Return [X, Y] of the center of cell containing provided text 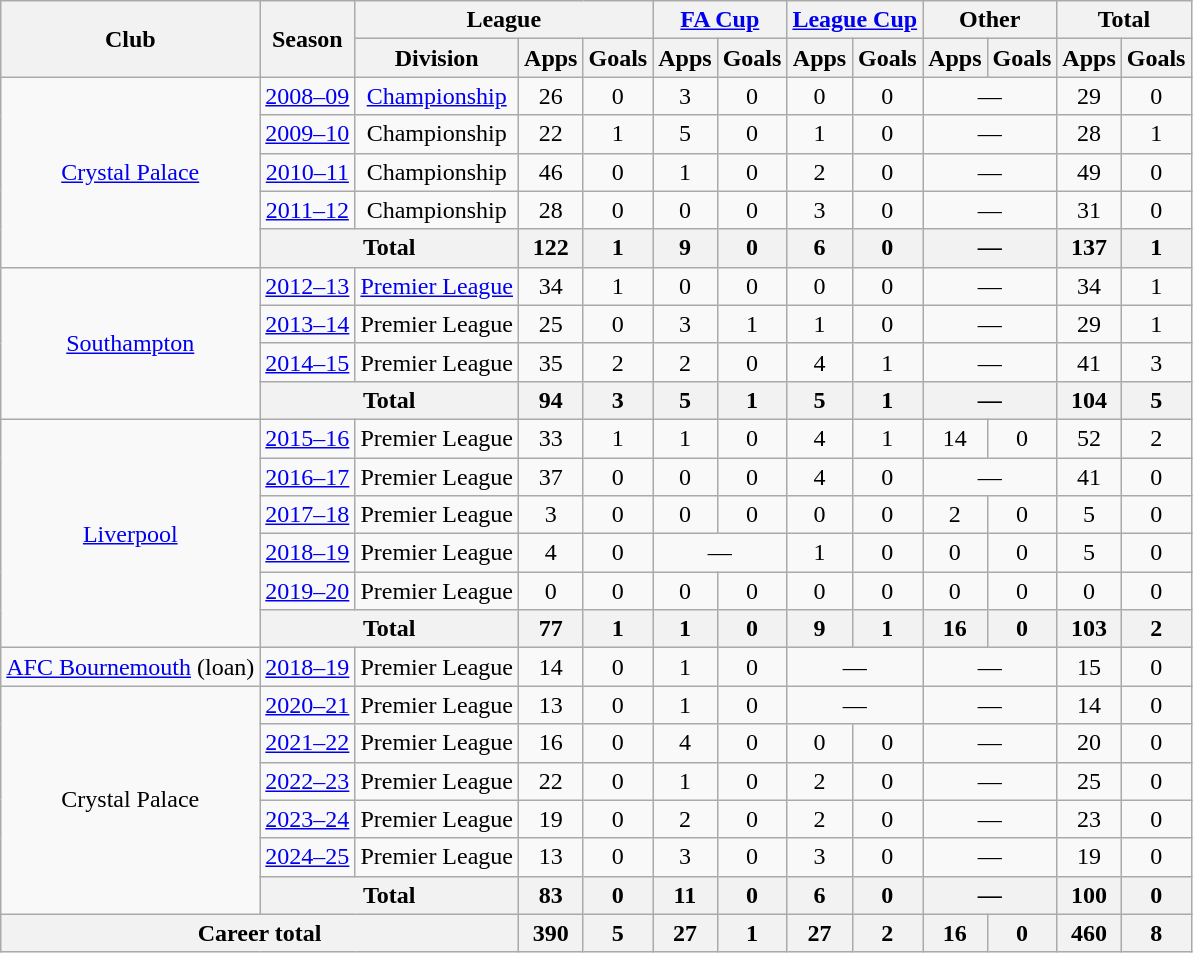
2011–12 [308, 210]
100 [1089, 895]
2024–25 [308, 857]
2020–21 [308, 705]
2021–22 [308, 743]
2010–11 [308, 172]
104 [1089, 400]
League Cup [855, 20]
103 [1089, 629]
46 [551, 172]
37 [551, 477]
15 [1089, 667]
83 [551, 895]
Southampton [130, 343]
8 [1156, 933]
2019–20 [308, 591]
35 [551, 362]
122 [551, 248]
137 [1089, 248]
Other [990, 20]
49 [1089, 172]
2023–24 [308, 819]
Division [437, 58]
2015–16 [308, 438]
2008–09 [308, 96]
2014–15 [308, 362]
26 [551, 96]
2017–18 [308, 515]
23 [1089, 819]
11 [685, 895]
AFC Bournemouth (loan) [130, 667]
League [504, 20]
52 [1089, 438]
31 [1089, 210]
460 [1089, 933]
2016–17 [308, 477]
33 [551, 438]
77 [551, 629]
FA Cup [720, 20]
2012–13 [308, 286]
2009–10 [308, 134]
Club [130, 39]
Liverpool [130, 533]
94 [551, 400]
2013–14 [308, 324]
Season [308, 39]
Career total [260, 933]
2022–23 [308, 781]
390 [551, 933]
20 [1089, 743]
